For the text-containing cell, return its midpoint in [x, y] coordinate format. 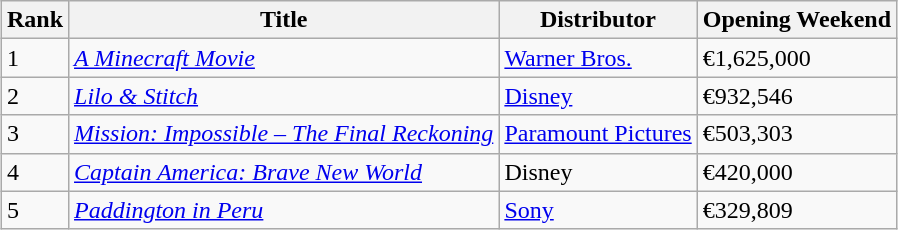
Captain America: Brave New World [284, 172]
€329,809 [796, 210]
4 [34, 172]
Sony [598, 210]
3 [34, 134]
Opening Weekend [796, 20]
Warner Bros. [598, 58]
Distributor [598, 20]
€503,303 [796, 134]
2 [34, 96]
Paramount Pictures [598, 134]
€932,546 [796, 96]
Paddington in Peru [284, 210]
€1,625,000 [796, 58]
5 [34, 210]
€420,000 [796, 172]
Lilo & Stitch [284, 96]
A Minecraft Movie [284, 58]
Title [284, 20]
1 [34, 58]
Rank [34, 20]
Mission: Impossible – The Final Reckoning [284, 134]
